Identify which cell holds the provided text, then report its [x, y] central coordinate. 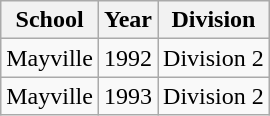
1993 [128, 96]
Year [128, 20]
Division [214, 20]
School [50, 20]
1992 [128, 58]
